Return [X, Y] of the center of cell containing provided text 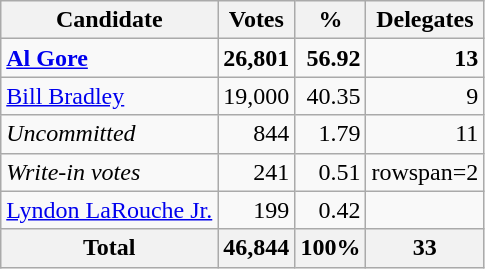
19,000 [256, 96]
56.92 [330, 58]
40.35 [330, 96]
844 [256, 134]
0.42 [330, 210]
Al Gore [110, 58]
Delegates [425, 20]
46,844 [256, 248]
Write-in votes [110, 172]
11 [425, 134]
26,801 [256, 58]
Uncommitted [110, 134]
Lyndon LaRouche Jr. [110, 210]
199 [256, 210]
100% [330, 248]
13 [425, 58]
33 [425, 248]
9 [425, 96]
241 [256, 172]
0.51 [330, 172]
Votes [256, 20]
Bill Bradley [110, 96]
Candidate [110, 20]
1.79 [330, 134]
rowspan=2 [425, 172]
Total [110, 248]
% [330, 20]
